Return [X, Y] of the center of cell containing provided text 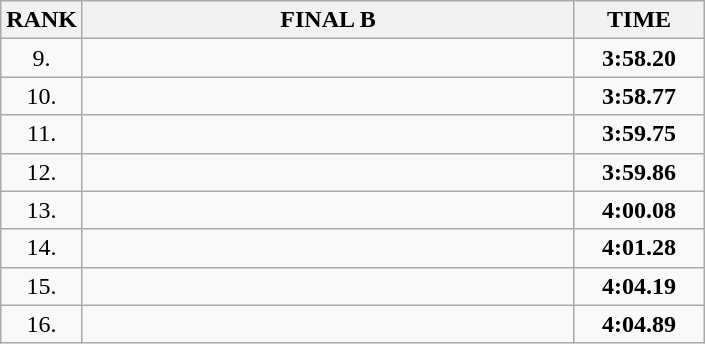
4:00.08 [640, 210]
13. [42, 210]
11. [42, 134]
3:59.75 [640, 134]
4:04.19 [640, 286]
3:59.86 [640, 172]
3:58.77 [640, 96]
16. [42, 324]
15. [42, 286]
9. [42, 58]
4:04.89 [640, 324]
4:01.28 [640, 248]
14. [42, 248]
3:58.20 [640, 58]
10. [42, 96]
RANK [42, 20]
TIME [640, 20]
12. [42, 172]
FINAL B [328, 20]
